Locate the cell with the specified text and output its (x, y) center coordinate. 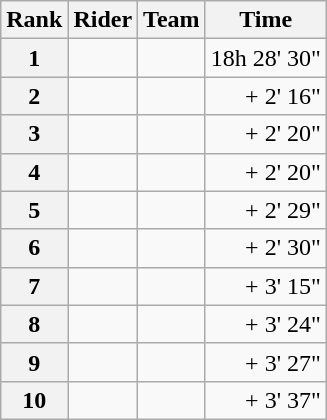
4 (34, 172)
18h 28' 30" (266, 58)
6 (34, 248)
9 (34, 362)
5 (34, 210)
10 (34, 400)
Rank (34, 20)
+ 3' 37" (266, 400)
+ 2' 29" (266, 210)
1 (34, 58)
7 (34, 286)
8 (34, 324)
2 (34, 96)
+ 3' 15" (266, 286)
Time (266, 20)
+ 3' 27" (266, 362)
Rider (103, 20)
+ 2' 30" (266, 248)
Team (172, 20)
+ 3' 24" (266, 324)
+ 2' 16" (266, 96)
3 (34, 134)
